Detect which cell encompasses the target text, then output its (X, Y) center coordinate. 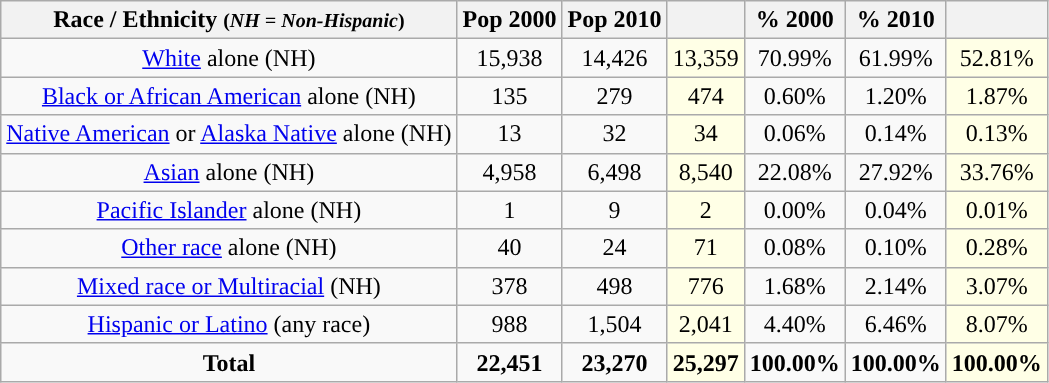
0.28% (996, 248)
Native American or Alaska Native alone (NH) (229, 134)
4,958 (510, 172)
Hispanic or Latino (any race) (229, 324)
1.20% (896, 96)
2,041 (706, 324)
32 (614, 134)
776 (706, 286)
22,451 (510, 362)
25,297 (706, 362)
13 (510, 134)
0.14% (896, 134)
14,426 (614, 58)
0.06% (794, 134)
8,540 (706, 172)
13,359 (706, 58)
Race / Ethnicity (NH = Non-Hispanic) (229, 20)
22.08% (794, 172)
1,504 (614, 324)
Asian alone (NH) (229, 172)
0.10% (896, 248)
2.14% (896, 286)
988 (510, 324)
4.40% (794, 324)
61.99% (896, 58)
34 (706, 134)
9 (614, 210)
0.04% (896, 210)
White alone (NH) (229, 58)
6,498 (614, 172)
2 (706, 210)
40 (510, 248)
1 (510, 210)
498 (614, 286)
70.99% (794, 58)
15,938 (510, 58)
8.07% (996, 324)
Pop 2000 (510, 20)
3.07% (996, 286)
0.08% (794, 248)
378 (510, 286)
52.81% (996, 58)
1.87% (996, 96)
0.01% (996, 210)
27.92% (896, 172)
33.76% (996, 172)
Black or African American alone (NH) (229, 96)
Other race alone (NH) (229, 248)
474 (706, 96)
Mixed race or Multiracial (NH) (229, 286)
135 (510, 96)
% 2010 (896, 20)
0.13% (996, 134)
71 (706, 248)
% 2000 (794, 20)
1.68% (794, 286)
24 (614, 248)
Total (229, 362)
279 (614, 96)
0.00% (794, 210)
Pacific Islander alone (NH) (229, 210)
Pop 2010 (614, 20)
23,270 (614, 362)
0.60% (794, 96)
6.46% (896, 324)
